Output the [x, y] coordinate of the center of the cell containing the given text.  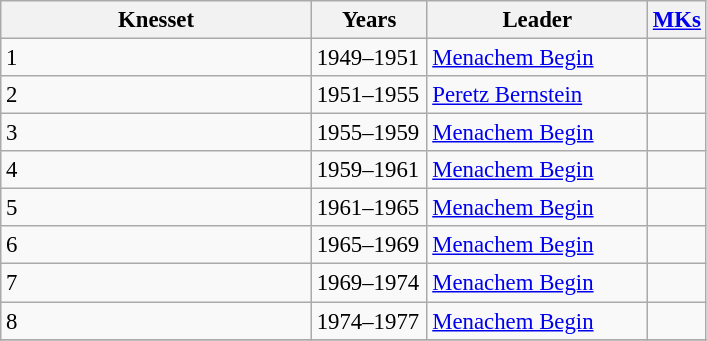
8 [156, 321]
1974–1977 [369, 321]
1959–1961 [369, 170]
Knesset [156, 20]
Years [369, 20]
1 [156, 58]
1965–1969 [369, 245]
1949–1951 [369, 58]
4 [156, 170]
1955–1959 [369, 133]
Leader [538, 20]
5 [156, 208]
2 [156, 95]
MKs [678, 20]
1969–1974 [369, 283]
6 [156, 245]
Peretz Bernstein [538, 95]
1961–1965 [369, 208]
3 [156, 133]
1951–1955 [369, 95]
7 [156, 283]
